Search for the cell housing the specified text and yield its [X, Y] center coordinate. 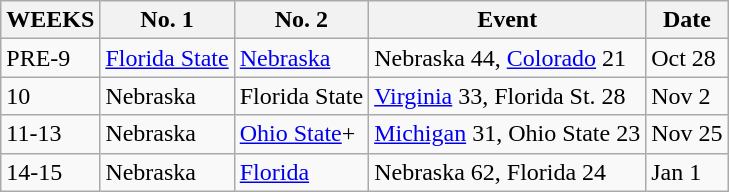
PRE-9 [50, 58]
Jan 1 [687, 172]
Nebraska 44, Colorado 21 [508, 58]
Florida [301, 172]
11-13 [50, 134]
Michigan 31, Ohio State 23 [508, 134]
Event [508, 20]
14-15 [50, 172]
10 [50, 96]
WEEKS [50, 20]
Virginia 33, Florida St. 28 [508, 96]
Ohio State+ [301, 134]
No. 1 [167, 20]
No. 2 [301, 20]
Date [687, 20]
Oct 28 [687, 58]
Nebraska 62, Florida 24 [508, 172]
Nov 2 [687, 96]
Nov 25 [687, 134]
